Scan for the cell matching the given text and deliver its [x, y] coordinate at center. 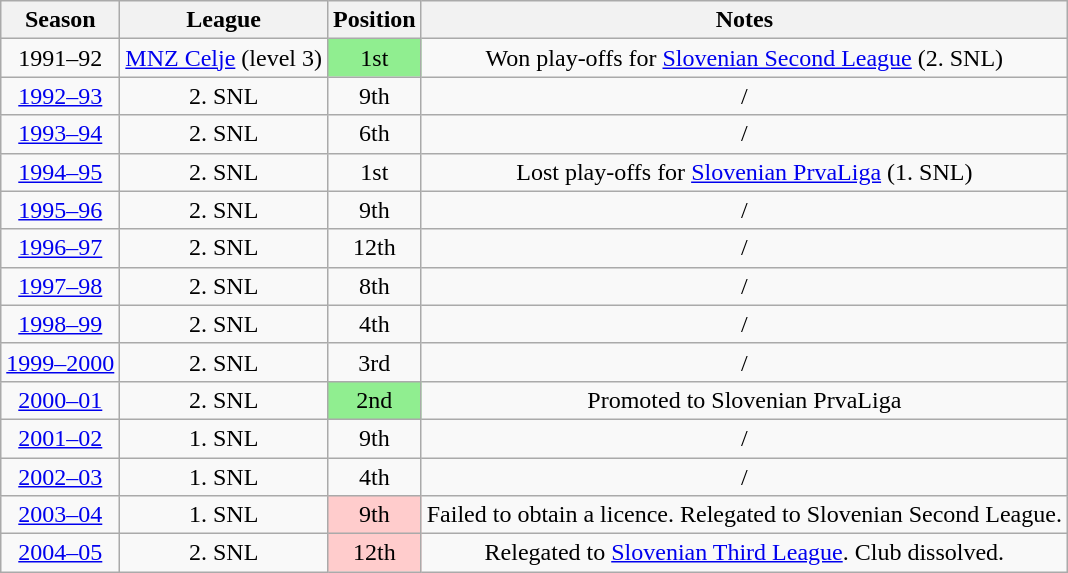
Season [60, 20]
8th [374, 286]
1991–92 [60, 58]
Position [374, 20]
Promoted to Slovenian PrvaLiga [744, 400]
2001–02 [60, 438]
Failed to obtain a licence. Relegated to Slovenian Second League. [744, 515]
League [224, 20]
6th [374, 134]
1999–2000 [60, 362]
1998–99 [60, 324]
1994–95 [60, 172]
1993–94 [60, 134]
MNZ Celje (level 3) [224, 58]
Notes [744, 20]
2nd [374, 400]
2000–01 [60, 400]
2004–05 [60, 553]
3rd [374, 362]
1996–97 [60, 248]
Relegated to Slovenian Third League. Club dissolved. [744, 553]
2003–04 [60, 515]
Lost play-offs for Slovenian PrvaLiga (1. SNL) [744, 172]
2002–03 [60, 477]
1995–96 [60, 210]
Won play-offs for Slovenian Second League (2. SNL) [744, 58]
1997–98 [60, 286]
1992–93 [60, 96]
